Detect which cell encompasses the target text, then output its [x, y] center coordinate. 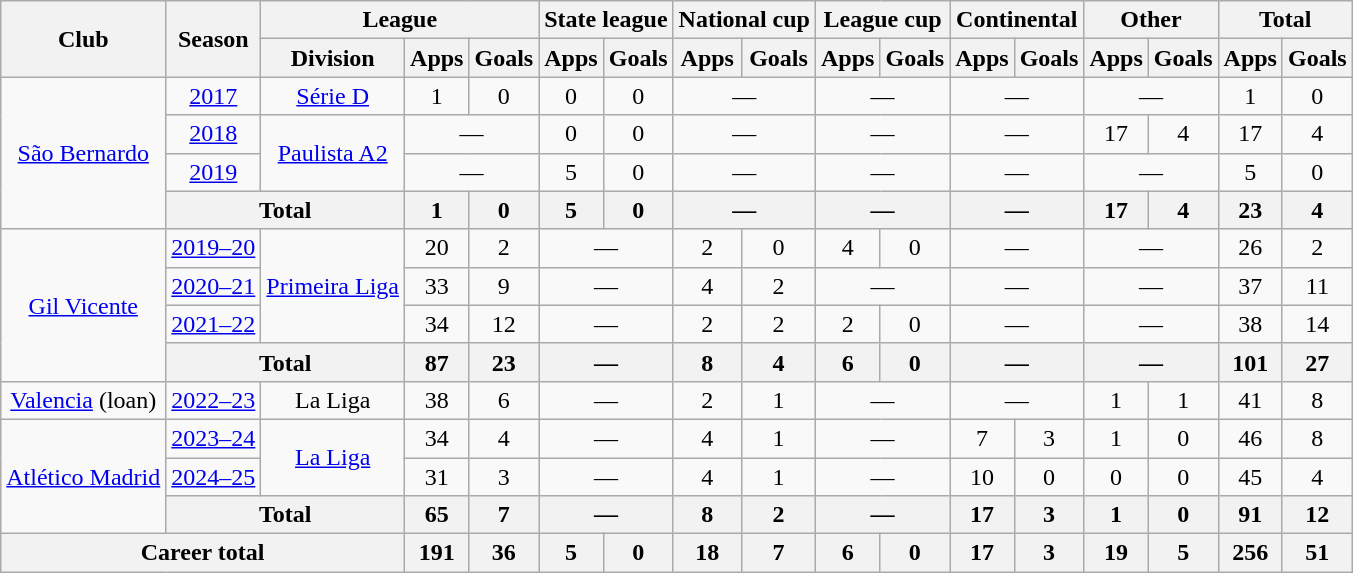
87 [437, 362]
11 [1317, 286]
2021–22 [214, 324]
Primeira Liga [333, 286]
São Bernardo [84, 153]
Season [214, 39]
2024–25 [214, 477]
101 [1250, 362]
91 [1250, 515]
65 [437, 515]
20 [437, 248]
2019–20 [214, 248]
Valencia (loan) [84, 400]
26 [1250, 248]
Club [84, 39]
Division [333, 58]
51 [1317, 553]
19 [1116, 553]
14 [1317, 324]
27 [1317, 362]
Série D [333, 96]
2020–21 [214, 286]
League cup [883, 20]
191 [437, 553]
46 [1250, 438]
2017 [214, 96]
2019 [214, 172]
33 [437, 286]
37 [1250, 286]
Atlético Madrid [84, 476]
State league [606, 20]
2018 [214, 134]
Gil Vicente [84, 305]
National cup [744, 20]
36 [504, 553]
Continental [1017, 20]
League [400, 20]
45 [1250, 477]
31 [437, 477]
2022–23 [214, 400]
2023–24 [214, 438]
256 [1250, 553]
Other [1151, 20]
9 [504, 286]
18 [707, 553]
41 [1250, 400]
Career total [203, 553]
Paulista A2 [333, 153]
10 [982, 477]
